Pinpoint the cell where the given text exists, returning its [X, Y] midpoint coordinate. 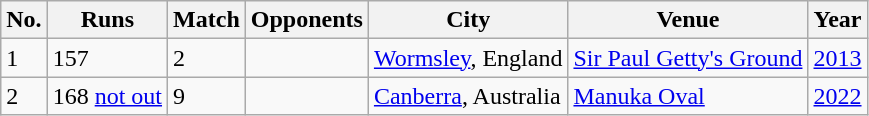
157 [107, 58]
No. [24, 20]
Manuka Oval [688, 96]
2022 [838, 96]
Runs [107, 20]
168 not out [107, 96]
9 [207, 96]
Wormsley, England [468, 58]
Canberra, Australia [468, 96]
Year [838, 20]
2013 [838, 58]
City [468, 20]
Opponents [306, 20]
1 [24, 58]
Venue [688, 20]
Match [207, 20]
Sir Paul Getty's Ground [688, 58]
